Detect which cell encompasses the target text, then output its (x, y) center coordinate. 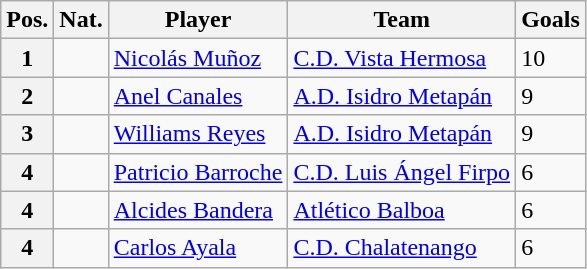
Patricio Barroche (198, 172)
Player (198, 20)
2 (28, 96)
Williams Reyes (198, 134)
Atlético Balboa (402, 210)
Team (402, 20)
Nat. (81, 20)
Pos. (28, 20)
Anel Canales (198, 96)
Goals (551, 20)
1 (28, 58)
3 (28, 134)
C.D. Luis Ángel Firpo (402, 172)
10 (551, 58)
C.D. Chalatenango (402, 248)
Alcides Bandera (198, 210)
C.D. Vista Hermosa (402, 58)
Nicolás Muñoz (198, 58)
Carlos Ayala (198, 248)
